Identify which cell holds the provided text, then report its [X, Y] central coordinate. 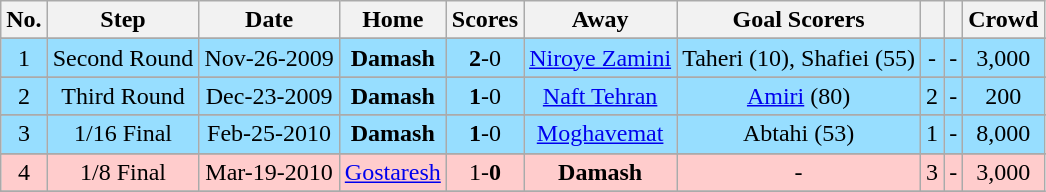
2-0 [484, 58]
Goal Scorers [799, 20]
1/8 Final [123, 172]
200 [1004, 96]
Home [392, 20]
1/16 Final [123, 134]
4 [24, 172]
Second Round [123, 58]
Naft Tehran [600, 96]
Gostaresh [392, 172]
Crowd [1004, 20]
Amiri (80) [799, 96]
No. [24, 20]
Third Round [123, 96]
Abtahi (53) [799, 134]
Nov-26-2009 [269, 58]
8,000 [1004, 134]
Date [269, 20]
Away [600, 20]
Moghavemat [600, 134]
Mar-19-2010 [269, 172]
Niroye Zamini [600, 58]
Feb-25-2010 [269, 134]
Dec-23-2009 [269, 96]
Step [123, 20]
Scores [484, 20]
Taheri (10), Shafiei (55) [799, 58]
